Scan for the cell matching the given text and deliver its [X, Y] coordinate at center. 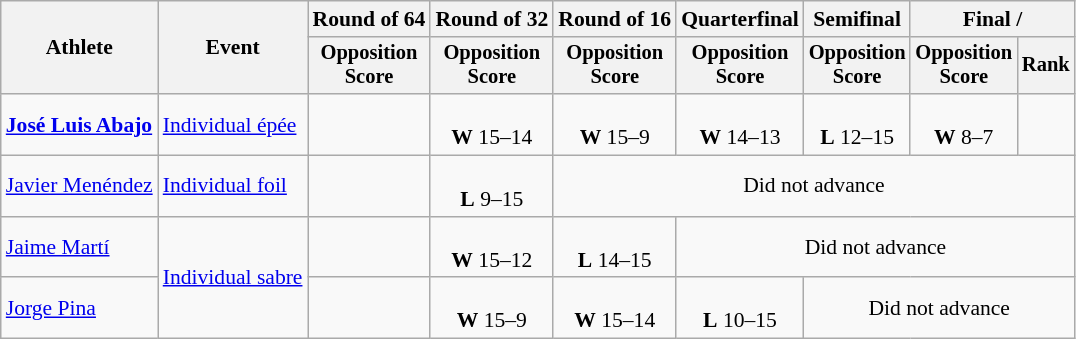
L 14–15 [614, 248]
L 9–15 [492, 186]
Semifinal [858, 19]
Final / [992, 19]
Quarterfinal [740, 19]
Jorge Pina [80, 308]
L 12–15 [858, 124]
Javier Menéndez [80, 186]
Athlete [80, 48]
W 14–13 [740, 124]
Individual épée [233, 124]
Round of 64 [370, 19]
Jaime Martí [80, 248]
W 15–12 [492, 248]
L 10–15 [740, 308]
Individual sabre [233, 278]
Individual foil [233, 186]
Round of 16 [614, 19]
Rank [1046, 66]
W 8–7 [964, 124]
José Luis Abajo [80, 124]
Event [233, 48]
Round of 32 [492, 19]
